From the cell containing the given text, extract its center point as [x, y] coordinate. 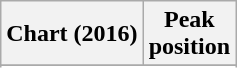
Peakposition [189, 34]
Chart (2016) [72, 34]
